Determine the (X, Y) coordinate at the center of the cell enclosing the given text.  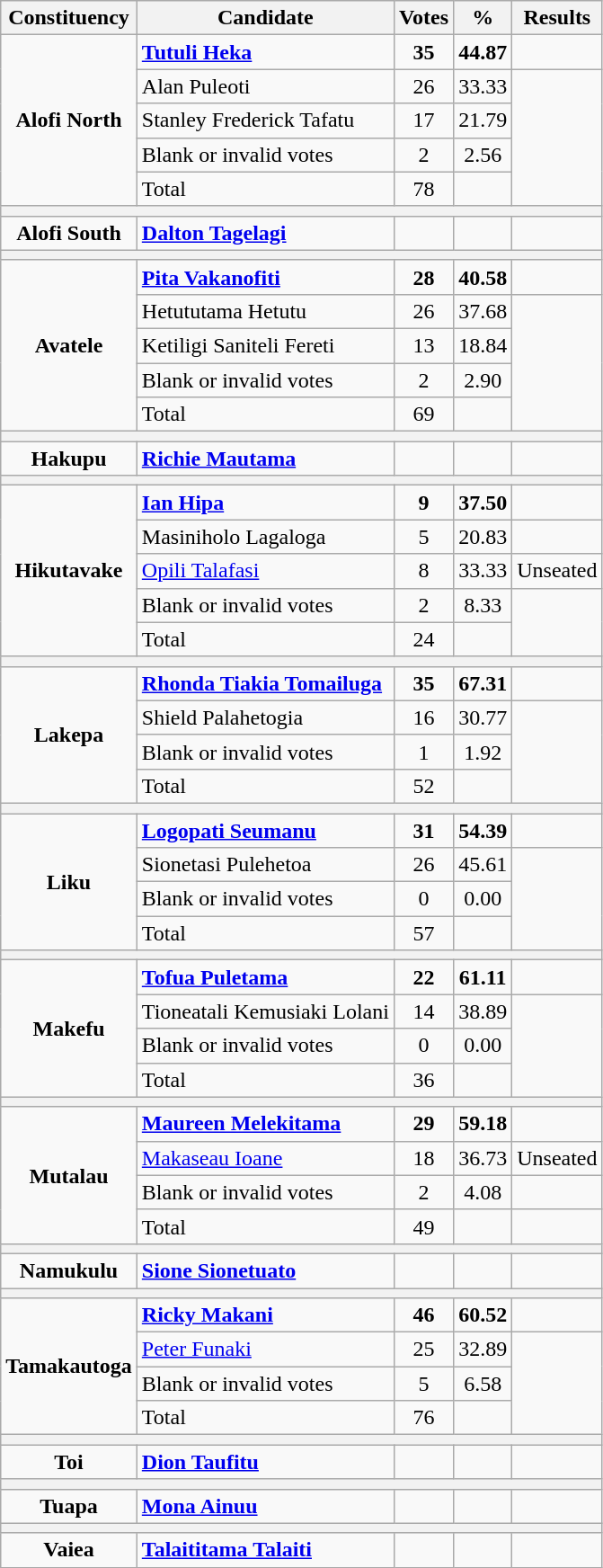
37.50 (483, 503)
31 (423, 830)
Logopati Seumanu (265, 830)
17 (423, 120)
49 (423, 1226)
Talaititama Talaiti (265, 1550)
Stanley Frederick Tafatu (265, 120)
1 (423, 752)
38.89 (483, 1011)
Tutuli Heka (265, 52)
78 (423, 189)
Richie Mautama (265, 459)
Avatele (69, 345)
Constituency (69, 18)
Shield Palahetogia (265, 717)
28 (423, 277)
Makaseau Ioane (265, 1158)
Opili Talafasi (265, 571)
Liku (69, 881)
24 (423, 639)
Tioneatali Kemusiaki Lolani (265, 1011)
Tamakautoga (69, 1367)
18 (423, 1158)
Results (557, 18)
Alofi South (69, 233)
9 (423, 503)
14 (423, 1011)
37.68 (483, 311)
2.90 (483, 380)
67.31 (483, 683)
Alan Puleoti (265, 86)
8 (423, 571)
2.56 (483, 155)
60.52 (483, 1315)
Lakepa (69, 735)
Pita Vakanofiti (265, 277)
Dion Taufitu (265, 1462)
29 (423, 1124)
% (483, 18)
22 (423, 977)
Hikutavake (69, 571)
8.33 (483, 605)
Maureen Melekitama (265, 1124)
Sionetasi Pulehetoa (265, 865)
20.83 (483, 537)
Rhonda Tiakia Tomailuga (265, 683)
46 (423, 1315)
1.92 (483, 752)
40.58 (483, 277)
Mutalau (69, 1175)
57 (423, 933)
Peter Funaki (265, 1350)
Candidate (265, 18)
59.18 (483, 1124)
76 (423, 1418)
Makefu (69, 1029)
6.58 (483, 1384)
13 (423, 345)
Masiniholo Lagaloga (265, 537)
Vaiea (69, 1550)
Tofua Puletama (265, 977)
52 (423, 786)
Hakupu (69, 459)
36.73 (483, 1158)
Hetututama Hetutu (265, 311)
Mona Ainuu (265, 1506)
Tuapa (69, 1506)
69 (423, 414)
Dalton Tagelagi (265, 233)
Ricky Makani (265, 1315)
18.84 (483, 345)
54.39 (483, 830)
Namukulu (69, 1270)
Votes (423, 18)
16 (423, 717)
36 (423, 1080)
30.77 (483, 717)
Sione Sionetuato (265, 1270)
32.89 (483, 1350)
4.08 (483, 1192)
25 (423, 1350)
61.11 (483, 977)
21.79 (483, 120)
Alofi North (69, 120)
44.87 (483, 52)
Toi (69, 1462)
45.61 (483, 865)
Ketiligi Saniteli Fereti (265, 345)
Ian Hipa (265, 503)
